Scan for the cell matching the given text and deliver its [X, Y] coordinate at center. 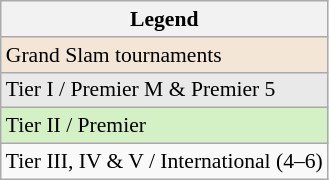
Tier I / Premier M & Premier 5 [164, 90]
Tier III, IV & V / International (4–6) [164, 162]
Legend [164, 19]
Tier II / Premier [164, 126]
Grand Slam tournaments [164, 55]
